Scan for the cell matching the given text and deliver its [x, y] coordinate at center. 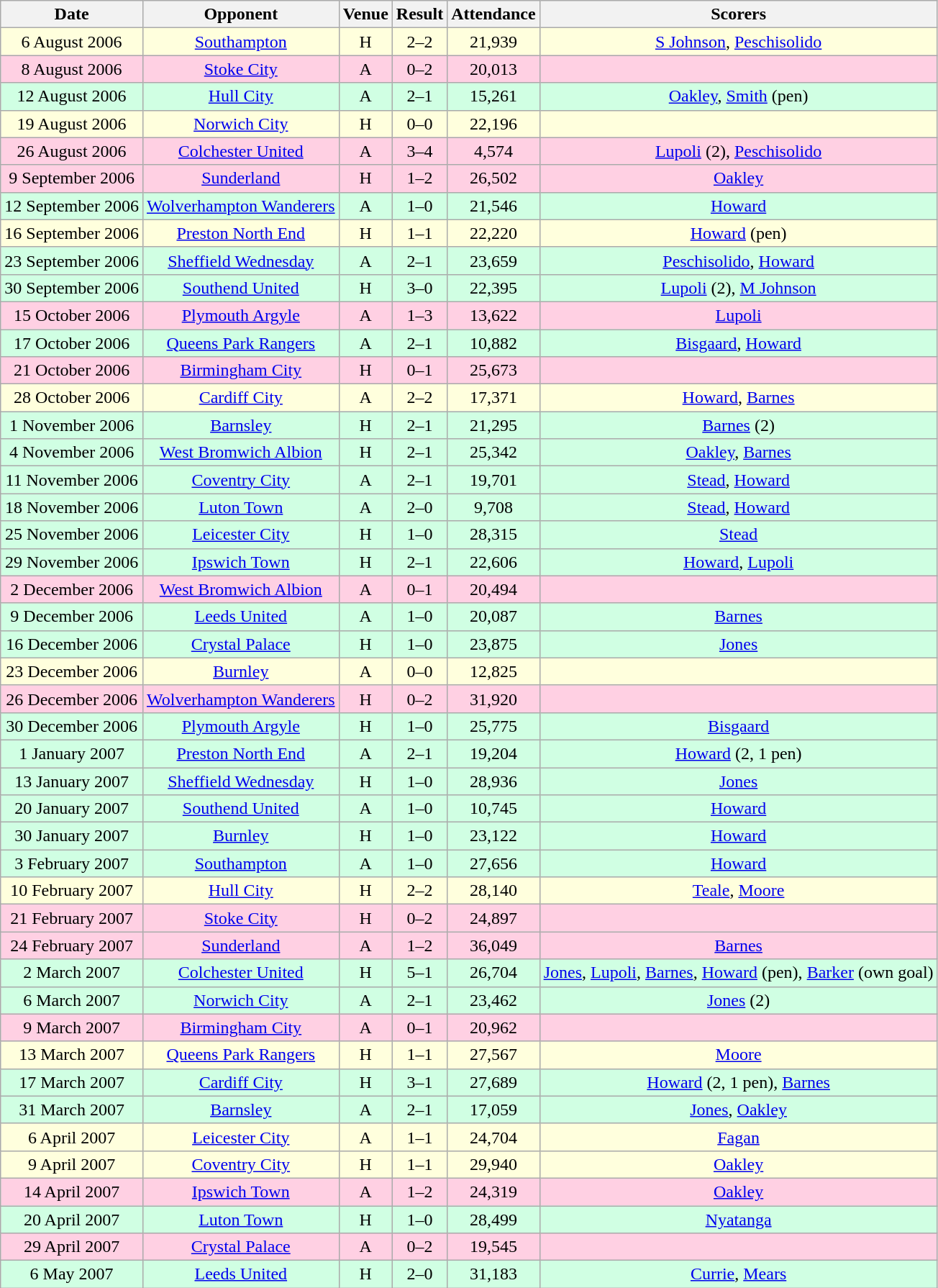
30 January 2007 [72, 836]
25 November 2006 [72, 535]
Jones, Lupoli, Barnes, Howard (pen), Barker (own goal) [738, 973]
Howard, Barnes [738, 398]
Fagan [738, 1137]
22,395 [493, 288]
Barnes (2) [738, 425]
Scorers [738, 14]
Teale, Moore [738, 891]
9 April 2007 [72, 1164]
13 March 2007 [72, 1055]
21,546 [493, 206]
8 August 2006 [72, 69]
31,183 [493, 1274]
Howard (pen) [738, 233]
4,574 [493, 151]
3 February 2007 [72, 863]
Venue [365, 14]
19,204 [493, 753]
21 October 2006 [72, 371]
26 August 2006 [72, 151]
23,875 [493, 644]
30 December 2006 [72, 726]
Moore [738, 1055]
36,049 [493, 945]
Peschisolido, Howard [738, 260]
23 September 2006 [72, 260]
12 August 2006 [72, 96]
28,140 [493, 891]
20,494 [493, 589]
31,920 [493, 699]
17 October 2006 [72, 343]
Oakley, Barnes [738, 453]
28 October 2006 [72, 398]
12,825 [493, 671]
24,704 [493, 1137]
26 December 2006 [72, 699]
22,606 [493, 562]
Opponent [240, 14]
2 March 2007 [72, 973]
17,371 [493, 398]
23,659 [493, 260]
Result [419, 14]
Currie, Mears [738, 1274]
13 January 2007 [72, 781]
Oakley, Smith (pen) [738, 96]
29 November 2006 [72, 562]
25,342 [493, 453]
26,502 [493, 178]
10,882 [493, 343]
6 August 2006 [72, 42]
23 December 2006 [72, 671]
1 November 2006 [72, 425]
6 March 2007 [72, 1000]
24,897 [493, 918]
21 February 2007 [72, 918]
19 August 2006 [72, 124]
28,936 [493, 781]
17 March 2007 [72, 1082]
Bisgaard [738, 726]
22,220 [493, 233]
16 September 2006 [72, 233]
27,567 [493, 1055]
30 September 2006 [72, 288]
2 December 2006 [72, 589]
23,462 [493, 1000]
9 December 2006 [72, 617]
6 May 2007 [72, 1274]
20,962 [493, 1028]
10 February 2007 [72, 891]
Howard (2, 1 pen), Barnes [738, 1082]
25,775 [493, 726]
Lupoli (2), M Johnson [738, 288]
4 November 2006 [72, 453]
3–1 [419, 1082]
26,704 [493, 973]
20 April 2007 [72, 1220]
5–1 [419, 973]
24,319 [493, 1192]
19,545 [493, 1247]
9,708 [493, 507]
Attendance [493, 14]
Howard, Lupoli [738, 562]
Howard (2, 1 pen) [738, 753]
12 September 2006 [72, 206]
25,673 [493, 371]
28,315 [493, 535]
1 January 2007 [72, 753]
16 December 2006 [72, 644]
19,701 [493, 480]
27,689 [493, 1082]
18 November 2006 [72, 507]
Nyatanga [738, 1220]
11 November 2006 [72, 480]
9 March 2007 [72, 1028]
3–0 [419, 288]
20 January 2007 [72, 809]
Jones (2) [738, 1000]
29,940 [493, 1164]
15 October 2006 [72, 315]
9 September 2006 [72, 178]
17,059 [493, 1110]
Date [72, 14]
Jones, Oakley [738, 1110]
27,656 [493, 863]
28,499 [493, 1220]
10,745 [493, 809]
6 April 2007 [72, 1137]
Lupoli [738, 315]
S Johnson, Peschisolido [738, 42]
29 April 2007 [72, 1247]
15,261 [493, 96]
22,196 [493, 124]
20,013 [493, 69]
21,295 [493, 425]
14 April 2007 [72, 1192]
3–4 [419, 151]
Bisgaard, Howard [738, 343]
Lupoli (2), Peschisolido [738, 151]
1–3 [419, 315]
13,622 [493, 315]
20,087 [493, 617]
21,939 [493, 42]
23,122 [493, 836]
31 March 2007 [72, 1110]
24 February 2007 [72, 945]
Stead [738, 535]
